From the cell containing the given text, extract its center point as [x, y] coordinate. 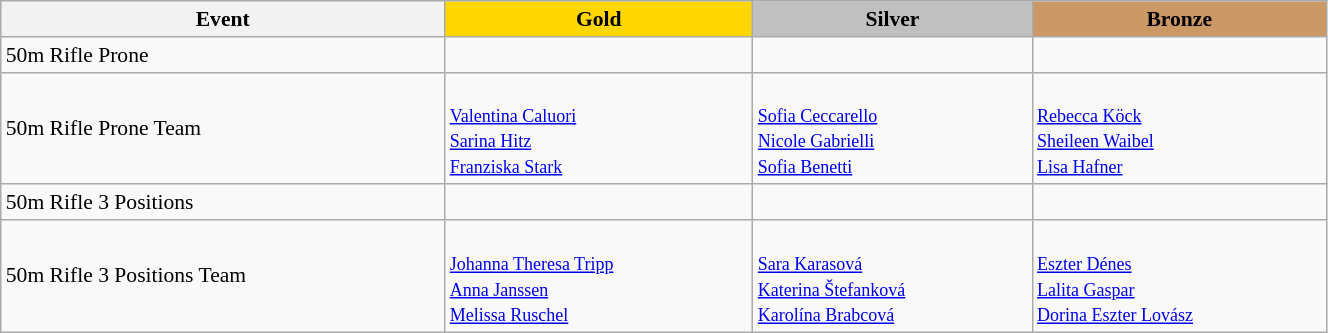
Bronze [1179, 19]
Event [223, 19]
Sara KarasováKaterina ŠtefankováKarolína Brabcová [892, 276]
Eszter DénesLalita GasparDorina Eszter Lovász [1179, 276]
50m Rifle Prone Team [223, 128]
50m Rifle Prone [223, 55]
50m Rifle 3 Positions Team [223, 276]
Rebecca KöckSheileen WaibelLisa Hafner [1179, 128]
Valentina CaluoriSarina HitzFranziska Stark [599, 128]
Silver [892, 19]
Gold [599, 19]
Sofia CeccarelloNicole GabrielliSofia Benetti [892, 128]
50m Rifle 3 Positions [223, 203]
Johanna Theresa TrippAnna JanssenMelissa Ruschel [599, 276]
